Locate the cell with the specified text and output its [x, y] center coordinate. 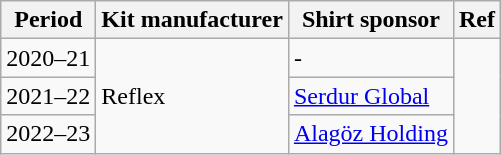
Serdur Global [370, 96]
Reflex [192, 96]
Ref [476, 20]
2021–22 [48, 96]
Alagöz Holding [370, 134]
2020–21 [48, 58]
2022–23 [48, 134]
Kit manufacturer [192, 20]
Period [48, 20]
Shirt sponsor [370, 20]
- [370, 58]
